Return the (x, y) coordinate for the center point of the cell that contains the specified text.  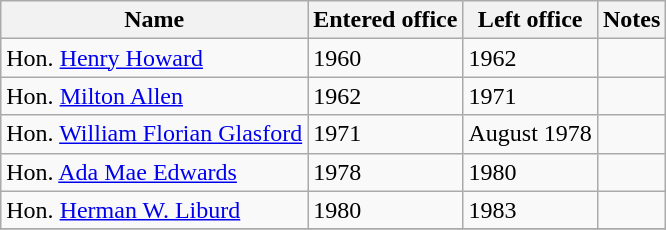
Hon. Ada Mae Edwards (154, 172)
August 1978 (530, 134)
Left office (530, 20)
Hon. William Florian Glasford (154, 134)
1978 (386, 172)
1960 (386, 58)
Hon. Milton Allen (154, 96)
Name (154, 20)
Hon. Herman W. Liburd (154, 210)
1983 (530, 210)
Hon. Henry Howard (154, 58)
Entered office (386, 20)
Notes (631, 20)
